Identify which cell holds the provided text, then report its [x, y] central coordinate. 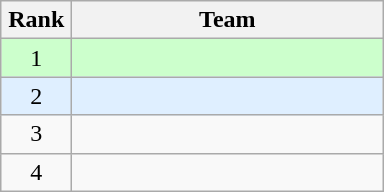
Rank [36, 20]
Team [228, 20]
3 [36, 134]
4 [36, 172]
1 [36, 58]
2 [36, 96]
